Capture the cell that displays the provided text and extract its [x, y] central coordinate. 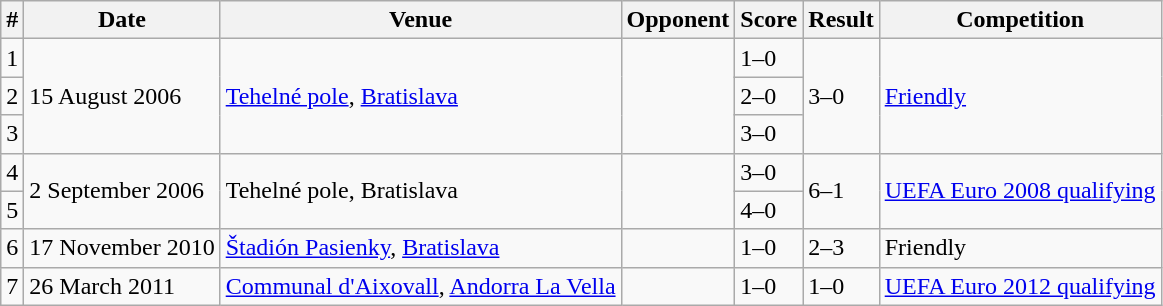
Communal d'Aixovall, Andorra La Vella [420, 286]
2–3 [841, 248]
3 [12, 134]
6–1 [841, 191]
2–0 [769, 96]
UEFA Euro 2012 qualifying [1020, 286]
2 [12, 96]
Competition [1020, 20]
4 [12, 172]
1 [12, 58]
Štadión Pasienky, Bratislava [420, 248]
Score [769, 20]
Result [841, 20]
Opponent [678, 20]
15 August 2006 [122, 96]
2 September 2006 [122, 191]
26 March 2011 [122, 286]
17 November 2010 [122, 248]
Date [122, 20]
5 [12, 210]
4–0 [769, 210]
UEFA Euro 2008 qualifying [1020, 191]
6 [12, 248]
# [12, 20]
7 [12, 286]
Venue [420, 20]
